Find where the given text appears and provide that cell's center as (X, Y) coordinate. 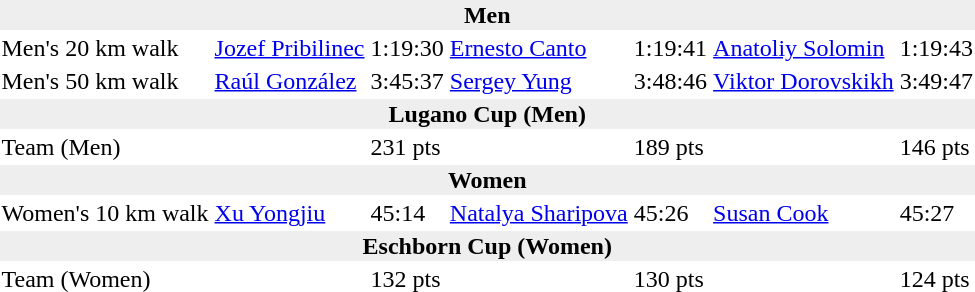
Natalya Sharipova (538, 213)
Viktor Dorovskikh (804, 81)
Men (488, 15)
1:19:41 (670, 48)
Ernesto Canto (538, 48)
Eschborn Cup (Women) (488, 246)
Lugano Cup (Men) (488, 114)
Women (488, 180)
3:48:46 (670, 81)
45:14 (407, 213)
1:19:43 (936, 48)
189 pts (670, 147)
Women's 10 km walk (105, 213)
Susan Cook (804, 213)
231 pts (407, 147)
45:26 (670, 213)
1:19:30 (407, 48)
45:27 (936, 213)
Anatoliy Solomin (804, 48)
Sergey Yung (538, 81)
3:45:37 (407, 81)
Xu Yongjiu (290, 213)
146 pts (936, 147)
Raúl González (290, 81)
Team (Men) (105, 147)
Men's 20 km walk (105, 48)
Jozef Pribilinec (290, 48)
3:49:47 (936, 81)
Men's 50 km walk (105, 81)
